Search for the cell housing the specified text and yield its (x, y) center coordinate. 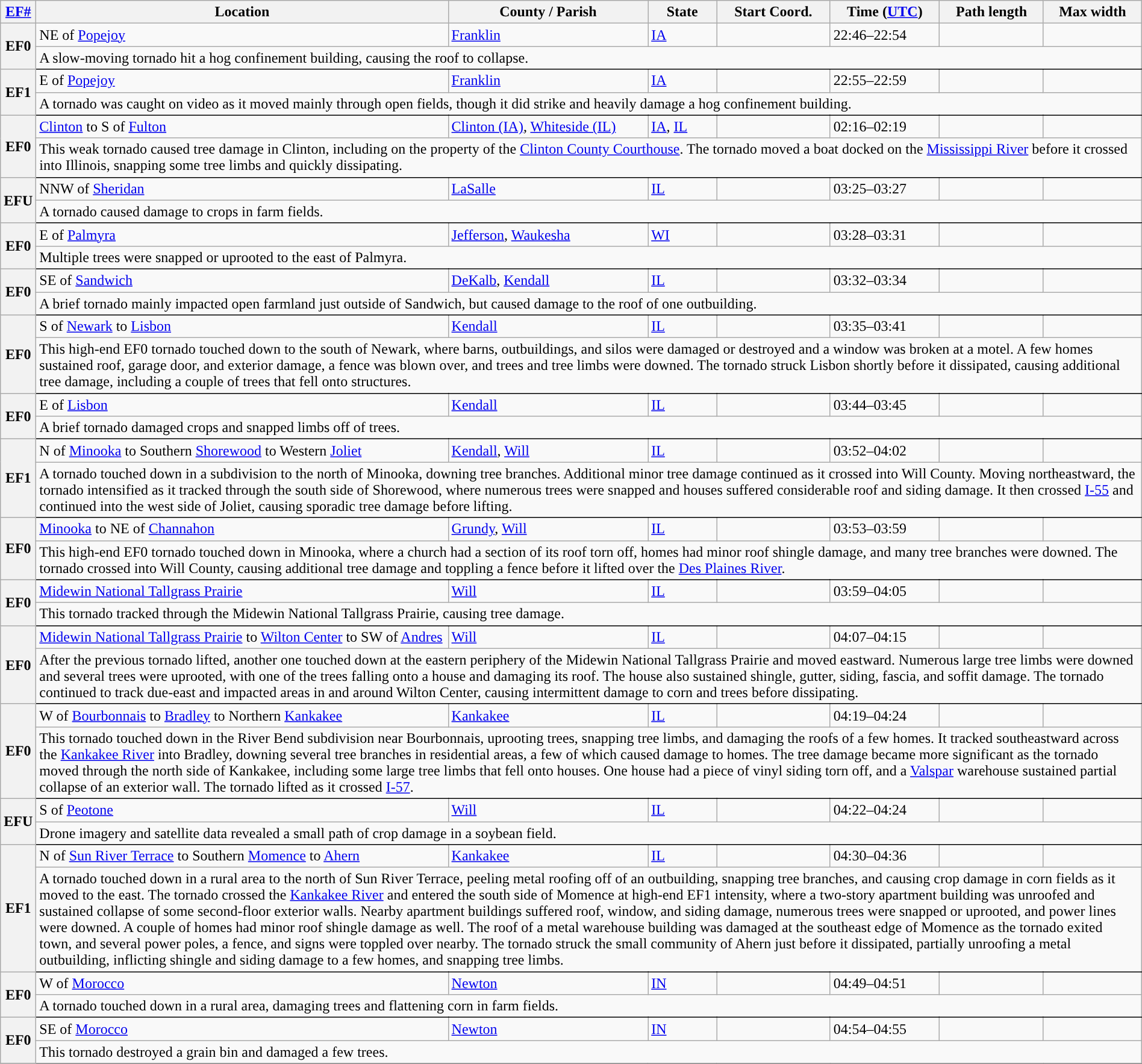
Multiple trees were snapped or uprooted to the east of Palmyra. (589, 257)
IA, IL (682, 127)
Time (UTC) (884, 12)
Max width (1093, 12)
03:52–04:02 (884, 451)
W of Morocco (242, 983)
03:59–04:05 (884, 591)
03:32–03:34 (884, 280)
State (682, 12)
N of Minooka to Southern Shorewood to Western Joliet (242, 451)
Minooka to NE of Channahon (242, 529)
NNW of Sheridan (242, 189)
Start Coord. (773, 12)
E of Popejoy (242, 81)
Location (242, 12)
Kendall, Will (548, 451)
County / Parish (548, 12)
LaSalle (548, 189)
Path length (991, 12)
S of Peotone (242, 810)
A tornado was caught on video as it moved mainly through open fields, though it did strike and heavily damage a hog confinement building. (589, 104)
22:55–22:59 (884, 81)
04:07–04:15 (884, 637)
E of Palmyra (242, 234)
N of Sun River Terrace to Southern Momence to Ahern (242, 856)
EF# (18, 12)
A tornado touched down in a rural area, damaging trees and flattening corn in farm fields. (589, 1006)
NE of Popejoy (242, 35)
W of Bourbonnais to Bradley to Northern Kankakee (242, 715)
This tornado destroyed a grain bin and damaged a few trees. (589, 1052)
03:35–03:41 (884, 327)
A brief tornado damaged crops and snapped limbs off of trees. (589, 428)
S of Newark to Lisbon (242, 327)
Midewin National Tallgrass Prairie (242, 591)
Clinton (IA), Whiteside (IL) (548, 127)
04:22–04:24 (884, 810)
02:16–02:19 (884, 127)
22:46–22:54 (884, 35)
Drone imagery and satellite data revealed a small path of crop damage in a soybean field. (589, 833)
03:44–03:45 (884, 405)
Midewin National Tallgrass Prairie to Wilton Center to SW of Andres (242, 637)
03:53–03:59 (884, 529)
This tornado tracked through the Midewin National Tallgrass Prairie, causing tree damage. (589, 614)
A brief tornado mainly impacted open farmland just outside of Sandwich, but caused damage to the roof of one outbuilding. (589, 303)
Grundy, Will (548, 529)
Clinton to S of Fulton (242, 127)
DeKalb, Kendall (548, 280)
SE of Sandwich (242, 280)
A tornado caused damage to crops in farm fields. (589, 211)
E of Lisbon (242, 405)
04:54–04:55 (884, 1029)
04:30–04:36 (884, 856)
04:49–04:51 (884, 983)
SE of Morocco (242, 1029)
04:19–04:24 (884, 715)
A slow-moving tornado hit a hog confinement building, causing the roof to collapse. (589, 58)
03:25–03:27 (884, 189)
Jefferson, Waukesha (548, 234)
WI (682, 234)
03:28–03:31 (884, 234)
